From the cell containing the given text, extract its center point as [x, y] coordinate. 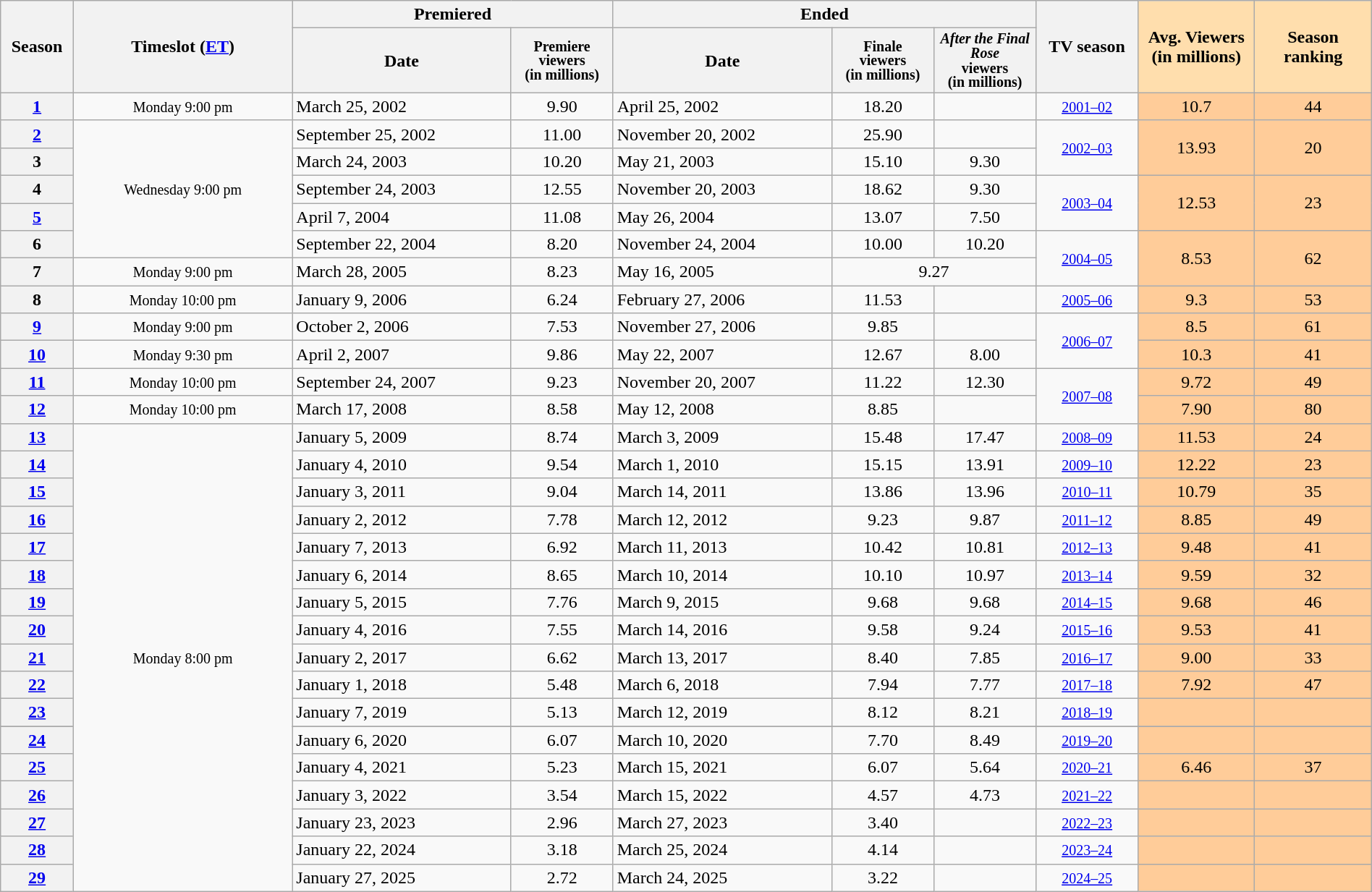
March 25, 2024 [722, 850]
5.13 [562, 713]
May 16, 2005 [722, 272]
15.48 [883, 437]
9.53 [1197, 629]
2016–17 [1087, 658]
2007–08 [1087, 396]
7.90 [1197, 409]
March 9, 2015 [722, 602]
44 [1313, 106]
10.7 [1197, 106]
25.90 [883, 134]
January 2, 2017 [402, 658]
TV season [1087, 47]
4.57 [883, 795]
Season [38, 47]
3.54 [562, 795]
March 3, 2009 [722, 437]
September 24, 2003 [402, 189]
2014–15 [1087, 602]
5 [38, 216]
7.78 [562, 519]
2011–12 [1087, 519]
After the Final Roseviewers(in millions) [986, 61]
27 [38, 823]
8.40 [883, 658]
January 5, 2009 [402, 437]
12.55 [562, 189]
10.3 [1197, 354]
10.97 [986, 574]
9.59 [1197, 574]
2015–16 [1087, 629]
2006–07 [1087, 341]
35 [1313, 492]
2012–13 [1087, 547]
April 2, 2007 [402, 354]
Timeslot (ET) [183, 47]
53 [1313, 300]
13.93 [1197, 148]
2010–11 [1087, 492]
2023–24 [1087, 850]
6.46 [1197, 768]
8.58 [562, 409]
4 [38, 189]
12 [38, 409]
2013–14 [1087, 574]
15 [38, 492]
11 [38, 382]
11.08 [562, 216]
3 [38, 161]
18 [38, 574]
7.92 [1197, 685]
March 12, 2012 [722, 519]
March 1, 2010 [722, 464]
Wednesday 9:00 pm [183, 189]
9.87 [986, 519]
2003–04 [1087, 203]
14 [38, 464]
8.49 [986, 740]
October 2, 2006 [402, 327]
9.27 [933, 272]
9.90 [562, 106]
January 7, 2013 [402, 547]
March 24, 2003 [402, 161]
March 27, 2023 [722, 823]
7.55 [562, 629]
September 22, 2004 [402, 245]
March 11, 2013 [722, 547]
January 6, 2020 [402, 740]
September 25, 2002 [402, 134]
Finaleviewers(in millions) [883, 61]
6.24 [562, 300]
January 6, 2014 [402, 574]
13 [38, 437]
April 7, 2004 [402, 216]
2002–03 [1087, 148]
March 14, 2016 [722, 629]
January 4, 2010 [402, 464]
22 [38, 685]
9.72 [1197, 382]
Avg. Viewers(in millions) [1197, 47]
11.00 [562, 134]
17.47 [986, 437]
9.85 [883, 327]
8.00 [986, 354]
March 10, 2014 [722, 574]
8.23 [562, 272]
46 [1313, 602]
10.42 [883, 547]
6.62 [562, 658]
47 [1313, 685]
March 15, 2021 [722, 768]
13.86 [883, 492]
10.81 [986, 547]
21 [38, 658]
February 27, 2006 [722, 300]
5.23 [562, 768]
January 5, 2015 [402, 602]
3.40 [883, 823]
4.73 [986, 795]
13.91 [986, 464]
2008–09 [1087, 437]
10 [38, 354]
13.96 [986, 492]
18.62 [883, 189]
March 25, 2002 [402, 106]
Season ranking [1313, 47]
2019–20 [1087, 740]
7.85 [986, 658]
13.07 [883, 216]
8.5 [1197, 327]
12.67 [883, 354]
17 [38, 547]
33 [1313, 658]
2 [38, 134]
3.22 [883, 878]
8.74 [562, 437]
May 21, 2003 [722, 161]
9.24 [986, 629]
61 [1313, 327]
January 9, 2006 [402, 300]
9.58 [883, 629]
37 [1313, 768]
3.18 [562, 850]
80 [1313, 409]
2021–22 [1087, 795]
2020–21 [1087, 768]
7.77 [986, 685]
November 20, 2003 [722, 189]
15.15 [883, 464]
7.53 [562, 327]
19 [38, 602]
Monday 8:00 pm [183, 657]
5.64 [986, 768]
62 [1313, 258]
18.20 [883, 106]
8.65 [562, 574]
March 28, 2005 [402, 272]
9.54 [562, 464]
12.53 [1197, 203]
November 20, 2007 [722, 382]
2004–05 [1087, 258]
January 27, 2025 [402, 878]
January 1, 2018 [402, 685]
7 [38, 272]
8 [38, 300]
November 24, 2004 [722, 245]
10.10 [883, 574]
28 [38, 850]
11.22 [883, 382]
2017–18 [1087, 685]
10.00 [883, 245]
May 22, 2007 [722, 354]
2.72 [562, 878]
January 22, 2024 [402, 850]
7.94 [883, 685]
29 [38, 878]
January 4, 2016 [402, 629]
March 10, 2020 [722, 740]
November 27, 2006 [722, 327]
2001–02 [1087, 106]
March 15, 2022 [722, 795]
8.21 [986, 713]
7.76 [562, 602]
September 24, 2007 [402, 382]
May 26, 2004 [722, 216]
15.10 [883, 161]
12.30 [986, 382]
1 [38, 106]
8.12 [883, 713]
Monday 9:30 pm [183, 354]
2022–23 [1087, 823]
November 20, 2002 [722, 134]
May 12, 2008 [722, 409]
January 3, 2022 [402, 795]
April 25, 2002 [722, 106]
9 [38, 327]
8.53 [1197, 258]
8.20 [562, 245]
Ended [824, 14]
March 13, 2017 [722, 658]
March 17, 2008 [402, 409]
2005–06 [1087, 300]
March 24, 2025 [722, 878]
9.86 [562, 354]
9.48 [1197, 547]
Premiered [453, 14]
7.50 [986, 216]
26 [38, 795]
2009–10 [1087, 464]
March 14, 2011 [722, 492]
Premiereviewers(in millions) [562, 61]
2024–25 [1087, 878]
7.70 [883, 740]
9.00 [1197, 658]
16 [38, 519]
12.22 [1197, 464]
January 7, 2019 [402, 713]
March 6, 2018 [722, 685]
2.96 [562, 823]
25 [38, 768]
January 3, 2011 [402, 492]
2018–19 [1087, 713]
March 12, 2019 [722, 713]
January 4, 2021 [402, 768]
32 [1313, 574]
January 2, 2012 [402, 519]
9.3 [1197, 300]
6 [38, 245]
4.14 [883, 850]
5.48 [562, 685]
January 23, 2023 [402, 823]
9.04 [562, 492]
6.92 [562, 547]
10.79 [1197, 492]
